Scan for the cell matching the given text and deliver its (X, Y) coordinate at center. 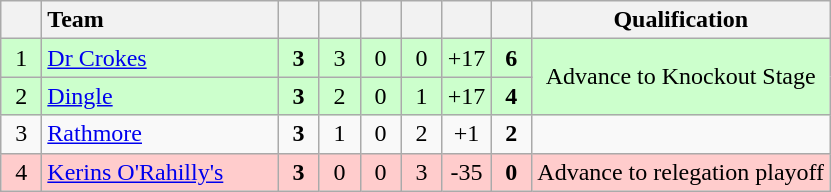
-35 (466, 172)
Advance to relegation playoff (681, 172)
Rathmore (160, 134)
Dingle (160, 96)
Qualification (681, 20)
Dr Crokes (160, 58)
Team (160, 20)
+1 (466, 134)
Advance to Knockout Stage (681, 77)
6 (512, 58)
Kerins O'Rahilly's (160, 172)
